Detect which cell encompasses the target text, then output its [X, Y] center coordinate. 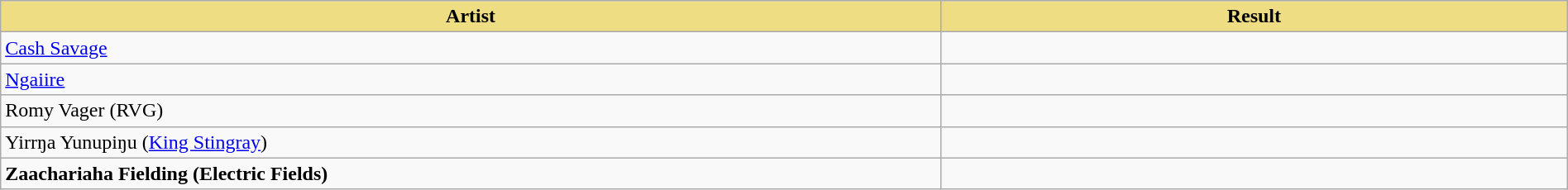
Romy Vager (RVG) [471, 111]
Artist [471, 17]
Zaachariaha Fielding (Electric Fields) [471, 173]
Cash Savage [471, 48]
Yirrŋa Yunupiŋu (King Stingray) [471, 142]
Result [1254, 17]
Ngaiire [471, 79]
